Output the [X, Y] coordinate of the center of the cell containing the given text.  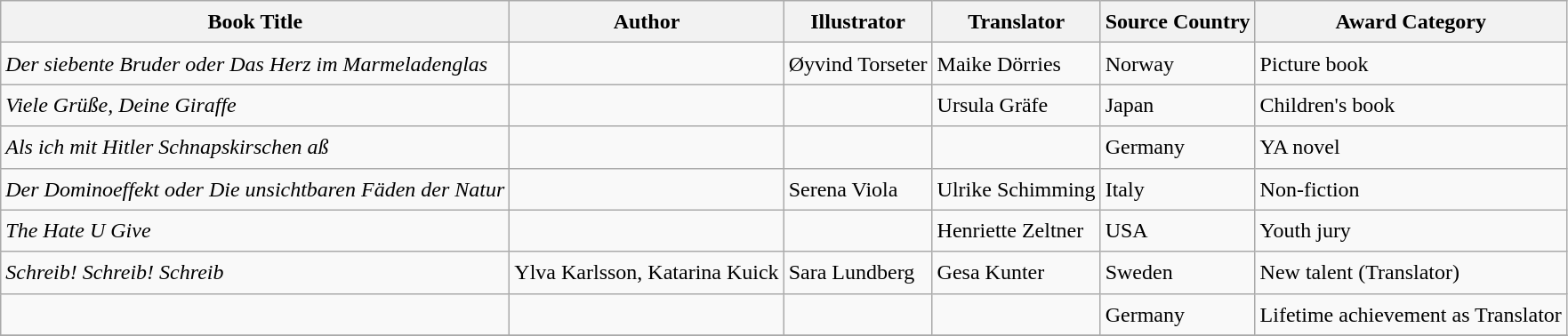
YA novel [1411, 148]
The Hate U Give [255, 231]
Maike Dörries [1016, 64]
Translator [1016, 21]
Ylva Karlsson, Katarina Kuick [647, 272]
Book Title [255, 21]
Schreib! Schreib! Schreib [255, 272]
Øyvind Torseter [857, 64]
Sweden [1178, 272]
Italy [1178, 188]
Author [647, 21]
Illustrator [857, 21]
Ursula Gräfe [1016, 105]
USA [1178, 231]
Ulrike Schimming [1016, 188]
Youth jury [1411, 231]
Serena Viola [857, 188]
Der Dominoeffekt oder Die unsichtbaren Fäden der Natur [255, 188]
Picture book [1411, 64]
Gesa Kunter [1016, 272]
Japan [1178, 105]
Henriette Zeltner [1016, 231]
Norway [1178, 64]
Als ich mit Hitler Schnapskirschen aß [255, 148]
Viele Grüße, Deine Giraffe [255, 105]
Source Country [1178, 21]
New talent (Translator) [1411, 272]
Lifetime achievement as Translator [1411, 315]
Children's book [1411, 105]
Non-fiction [1411, 188]
Der siebente Bruder oder Das Herz im Marmeladenglas [255, 64]
Sara Lundberg [857, 272]
Award Category [1411, 21]
